Detect which cell encompasses the target text, then output its [x, y] center coordinate. 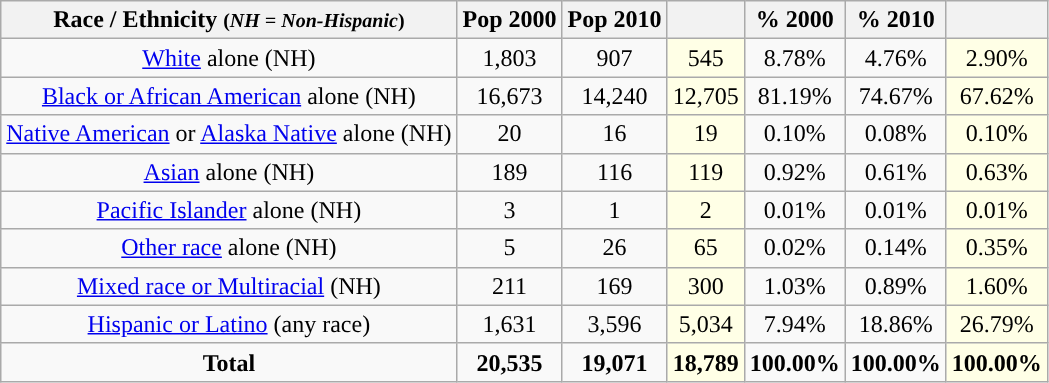
Native American or Alaska Native alone (NH) [229, 134]
119 [706, 172]
16 [614, 134]
0.14% [896, 248]
65 [706, 248]
5 [510, 248]
5,034 [706, 324]
White alone (NH) [229, 58]
0.61% [896, 172]
1,803 [510, 58]
0.89% [896, 286]
0.63% [996, 172]
Mixed race or Multiracial (NH) [229, 286]
% 2010 [896, 20]
1 [614, 210]
211 [510, 286]
169 [614, 286]
Other race alone (NH) [229, 248]
3 [510, 210]
0.92% [794, 172]
67.62% [996, 96]
Pop 2000 [510, 20]
300 [706, 286]
Asian alone (NH) [229, 172]
81.19% [794, 96]
14,240 [614, 96]
16,673 [510, 96]
4.76% [896, 58]
1.60% [996, 286]
18.86% [896, 324]
2.90% [996, 58]
Hispanic or Latino (any race) [229, 324]
3,596 [614, 324]
8.78% [794, 58]
18,789 [706, 362]
% 2000 [794, 20]
2 [706, 210]
26.79% [996, 324]
189 [510, 172]
Pop 2010 [614, 20]
Race / Ethnicity (NH = Non-Hispanic) [229, 20]
Total [229, 362]
0.08% [896, 134]
19 [706, 134]
26 [614, 248]
Pacific Islander alone (NH) [229, 210]
0.35% [996, 248]
907 [614, 58]
20 [510, 134]
Black or African American alone (NH) [229, 96]
7.94% [794, 324]
545 [706, 58]
74.67% [896, 96]
0.02% [794, 248]
1,631 [510, 324]
12,705 [706, 96]
20,535 [510, 362]
116 [614, 172]
1.03% [794, 286]
19,071 [614, 362]
